For the text-containing cell, return its midpoint in (X, Y) coordinate format. 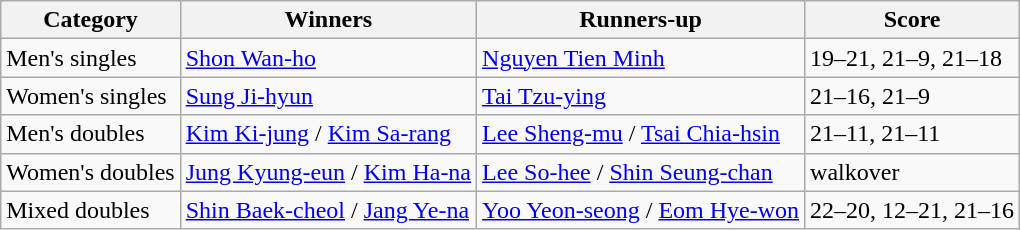
Score (912, 20)
Runners-up (641, 20)
Shon Wan-ho (328, 58)
21–16, 21–9 (912, 96)
Sung Ji-hyun (328, 96)
Yoo Yeon-seong / Eom Hye-won (641, 210)
Men's singles (90, 58)
Women's singles (90, 96)
Mixed doubles (90, 210)
21–11, 21–11 (912, 134)
Category (90, 20)
Women's doubles (90, 172)
Kim Ki-jung / Kim Sa-rang (328, 134)
19–21, 21–9, 21–18 (912, 58)
Tai Tzu-ying (641, 96)
Winners (328, 20)
Men's doubles (90, 134)
Lee Sheng-mu / Tsai Chia-hsin (641, 134)
Shin Baek-cheol / Jang Ye-na (328, 210)
walkover (912, 172)
Lee So-hee / Shin Seung-chan (641, 172)
Jung Kyung-eun / Kim Ha-na (328, 172)
Nguyen Tien Minh (641, 58)
22–20, 12–21, 21–16 (912, 210)
